Determine the (x, y) coordinate at the center of the cell enclosing the given text.  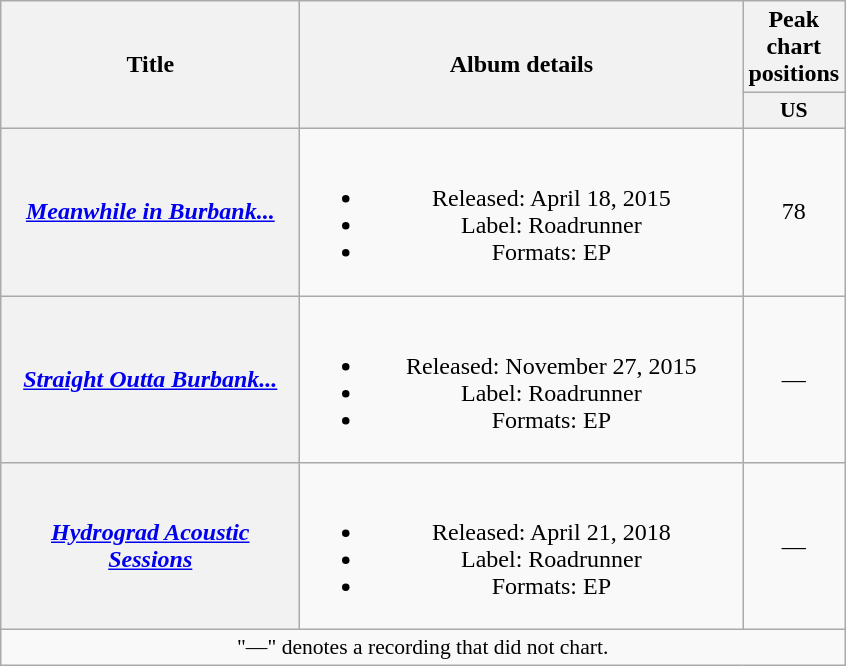
"—" denotes a recording that did not chart. (423, 648)
Straight Outta Burbank... (150, 380)
Title (150, 65)
Peak chart positions (794, 47)
78 (794, 212)
Album details (522, 65)
Released: November 27, 2015Label: RoadrunnerFormats: EP (522, 380)
Hydrograd Acoustic Sessions (150, 546)
Released: April 21, 2018Label: RoadrunnerFormats: EP (522, 546)
US (794, 111)
Released: April 18, 2015Label: RoadrunnerFormats: EP (522, 212)
Meanwhile in Burbank... (150, 212)
